For the text-containing cell, return its midpoint in [x, y] coordinate format. 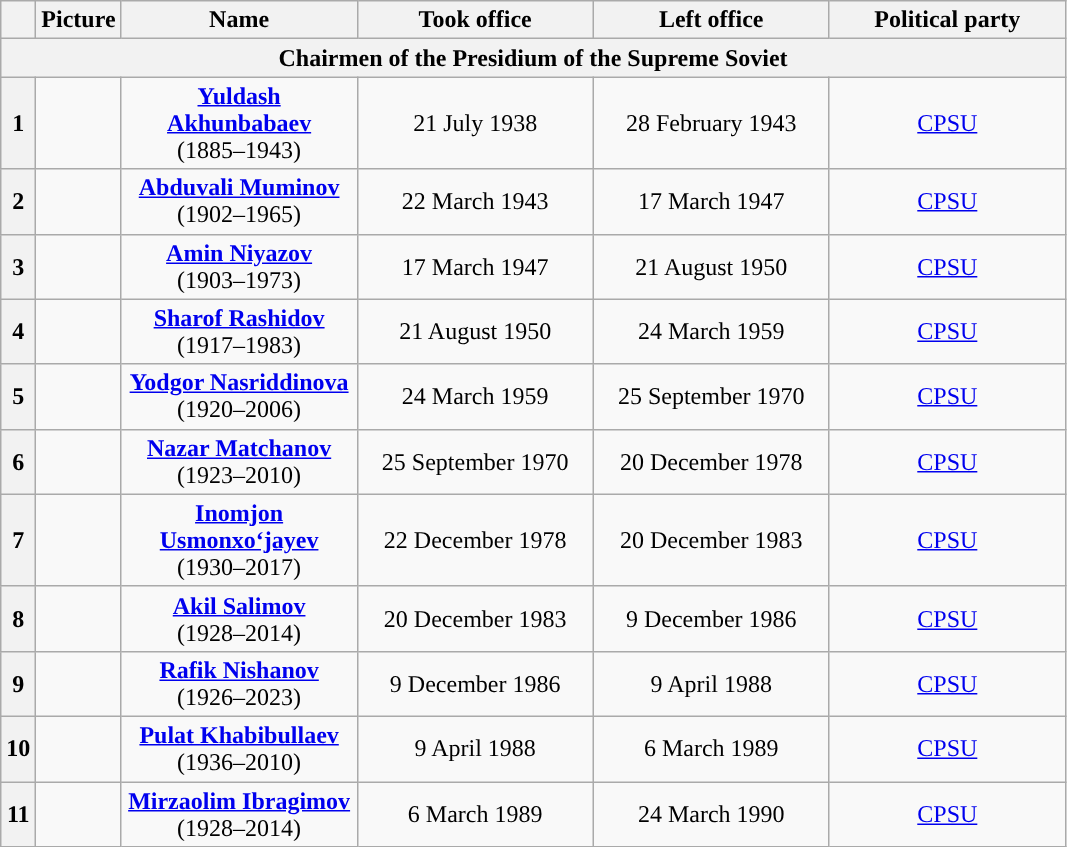
Chairmen of the Presidium of the Supreme Soviet [534, 58]
3 [18, 266]
Left office [711, 20]
Nazar Matchanov(1923–2010) [239, 462]
Rafik Nishanov(1926–2023) [239, 684]
Name [239, 20]
4 [18, 332]
Yodgor Nasriddinova(1920–2006) [239, 396]
7 [18, 540]
10 [18, 748]
20 December 1978 [711, 462]
Took office [475, 20]
22 December 1978 [475, 540]
9 [18, 684]
Akil Salimov(1928–2014) [239, 618]
Yuldash Akhunbabaev(1885–1943) [239, 123]
Picture [78, 20]
21 July 1938 [475, 123]
1 [18, 123]
Political party [947, 20]
Mirzaolim Ibragimov(1928–2014) [239, 814]
Pulat Khabibullaev(1936–2010) [239, 748]
22 March 1943 [475, 202]
5 [18, 396]
Sharof Rashidov(1917–1983) [239, 332]
Inomjon Usmonxo‘jayev(1930–2017) [239, 540]
6 [18, 462]
28 February 1943 [711, 123]
Abduvali Muminov(1902–1965) [239, 202]
11 [18, 814]
2 [18, 202]
8 [18, 618]
24 March 1990 [711, 814]
Amin Niyazov(1903–1973) [239, 266]
